Detect which cell encompasses the target text, then output its (X, Y) center coordinate. 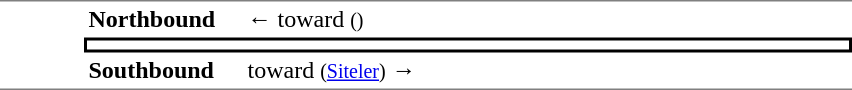
← toward () (548, 19)
toward (Siteler) → (548, 71)
Southbound (164, 71)
Northbound (164, 19)
